Detect which cell encompasses the target text, then output its [X, Y] center coordinate. 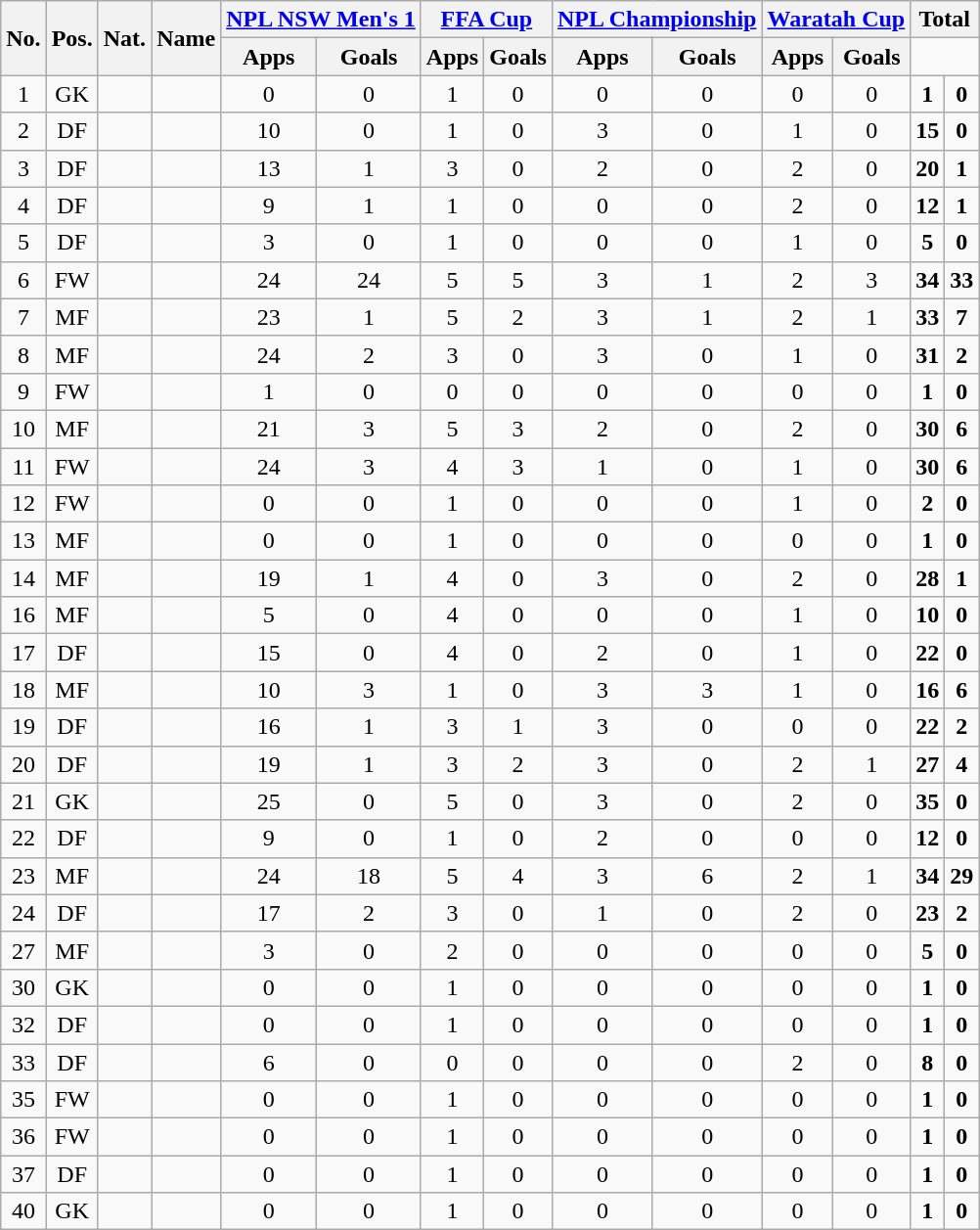
29 [962, 876]
Name [186, 38]
36 [23, 1137]
NPL NSW Men's 1 [321, 20]
No. [23, 38]
Total [945, 20]
31 [927, 354]
Pos. [72, 38]
32 [23, 1025]
Waratah Cup [836, 20]
11 [23, 467]
NPL Championship [656, 20]
40 [23, 1211]
14 [23, 578]
Nat. [124, 38]
25 [269, 801]
37 [23, 1174]
28 [927, 578]
FFA Cup [486, 20]
